Search for the cell housing the specified text and yield its [x, y] center coordinate. 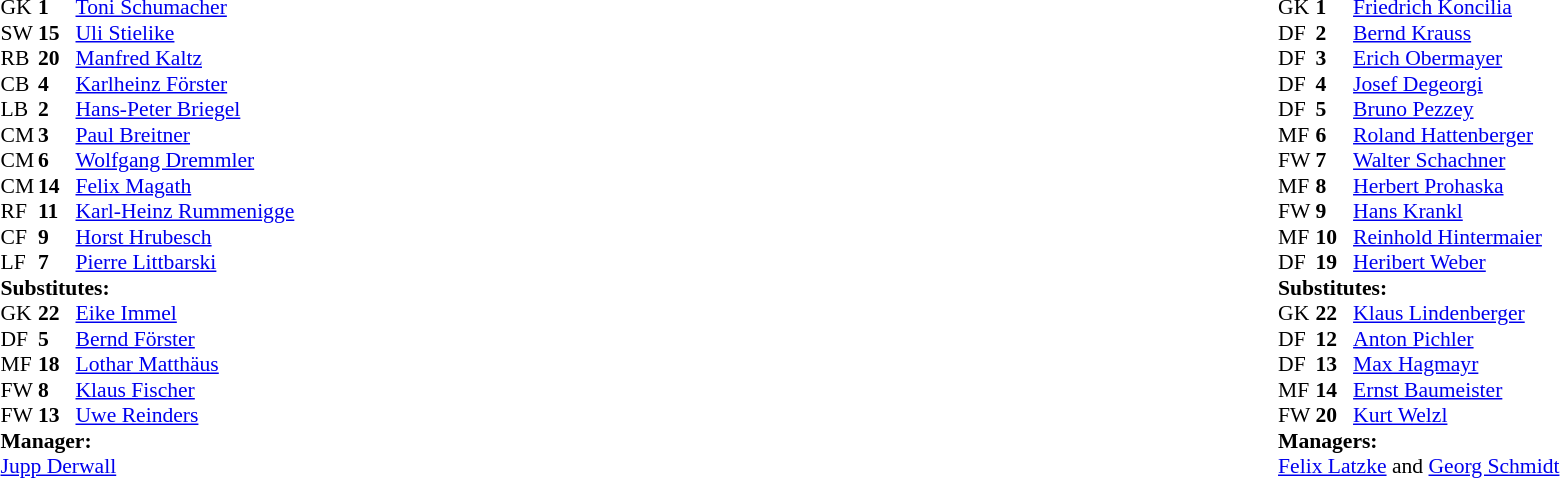
Uli Stielike [186, 33]
SW [19, 33]
Lothar Matthäus [186, 365]
Wolfgang Dremmler [186, 161]
Josef Degeorgi [1456, 84]
11 [57, 211]
Bernd Förster [186, 339]
Walter Schachner [1456, 161]
Felix Magath [186, 186]
10 [1335, 237]
Hans-Peter Briegel [186, 109]
Klaus Fischer [186, 390]
Max Hagmayr [1456, 365]
Herbert Prohaska [1456, 186]
Ernst Baumeister [1456, 390]
LF [19, 263]
Kurt Welzl [1456, 415]
15 [57, 33]
Pierre Littbarski [186, 263]
Uwe Reinders [186, 415]
Horst Hrubesch [186, 237]
Klaus Lindenberger [1456, 313]
18 [57, 365]
CB [19, 84]
Bruno Pezzey [1456, 109]
Manager: [147, 441]
Reinhold Hintermaier [1456, 237]
Anton Pichler [1456, 339]
Managers: [1418, 441]
LB [19, 109]
19 [1335, 263]
Karlheinz Förster [186, 84]
RB [19, 59]
Bernd Krauss [1456, 33]
CF [19, 237]
Manfred Kaltz [186, 59]
Eike Immel [186, 313]
Karl-Heinz Rummenigge [186, 211]
RF [19, 211]
12 [1335, 339]
Heribert Weber [1456, 263]
Roland Hattenberger [1456, 135]
Erich Obermayer [1456, 59]
Paul Breitner [186, 135]
Hans Krankl [1456, 211]
